Locate the cell with the specified text and output its (X, Y) center coordinate. 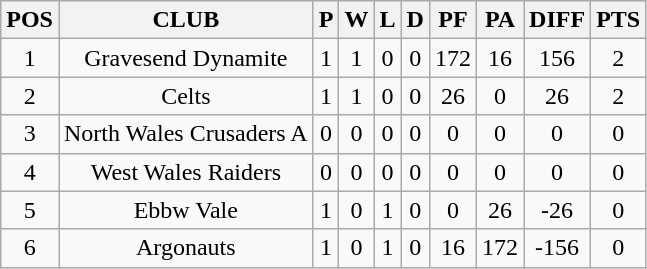
Gravesend Dynamite (186, 58)
L (388, 20)
6 (30, 248)
Argonauts (186, 248)
DIFF (558, 20)
3 (30, 134)
W (356, 20)
Ebbw Vale (186, 210)
POS (30, 20)
D (415, 20)
PTS (618, 20)
-156 (558, 248)
P (326, 20)
Celts (186, 96)
CLUB (186, 20)
PF (452, 20)
PA (500, 20)
4 (30, 172)
-26 (558, 210)
156 (558, 58)
West Wales Raiders (186, 172)
5 (30, 210)
North Wales Crusaders A (186, 134)
